Return the (x, y) coordinate for the center point of the cell that contains the specified text.  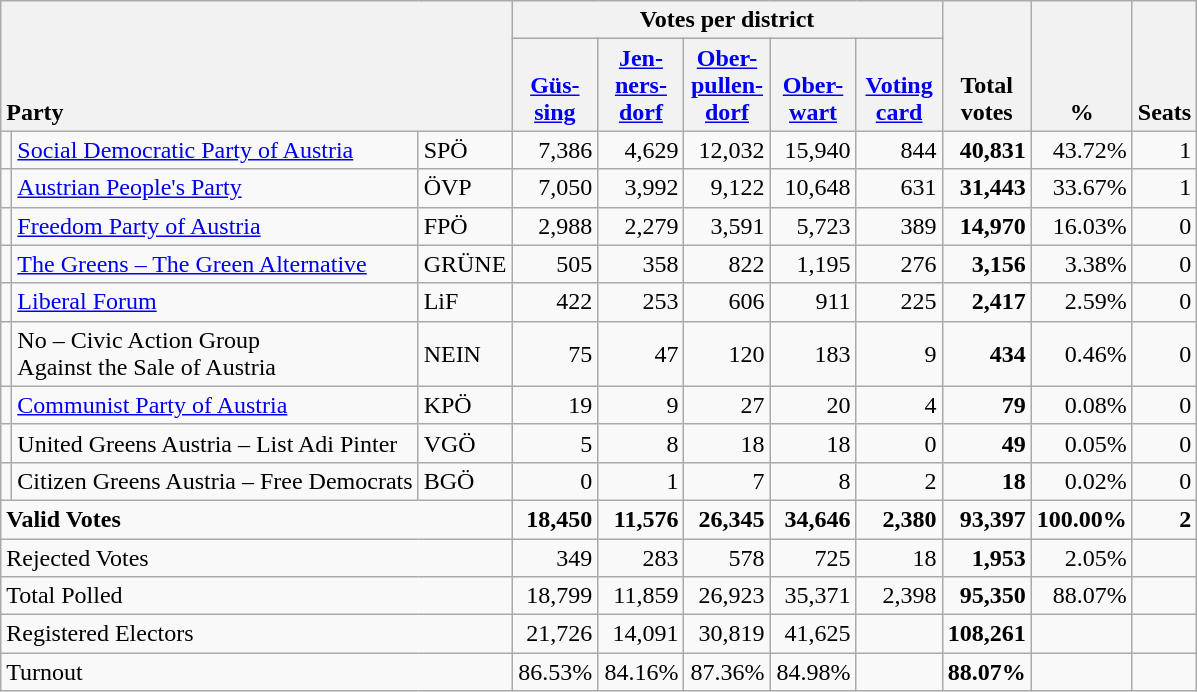
631 (899, 188)
11,576 (641, 519)
Valid Votes (256, 519)
VGÖ (465, 443)
3,591 (727, 226)
14,091 (641, 634)
911 (813, 302)
Party (256, 66)
0.46% (1082, 354)
47 (641, 354)
1,195 (813, 264)
5,723 (813, 226)
26,923 (727, 596)
18,450 (555, 519)
389 (899, 226)
120 (727, 354)
Güs-sing (555, 85)
7,050 (555, 188)
2,988 (555, 226)
100.00% (1082, 519)
358 (641, 264)
30,819 (727, 634)
Votes per district (727, 20)
Seats (1164, 66)
20 (813, 405)
349 (555, 557)
7 (727, 481)
Austrian People's Party (215, 188)
7,386 (555, 150)
% (1082, 66)
27 (727, 405)
4 (899, 405)
84.98% (813, 672)
2,279 (641, 226)
18,799 (555, 596)
108,261 (986, 634)
578 (727, 557)
75 (555, 354)
822 (727, 264)
LiF (465, 302)
95,350 (986, 596)
276 (899, 264)
11,859 (641, 596)
505 (555, 264)
United Greens Austria – List Adi Pinter (215, 443)
183 (813, 354)
26,345 (727, 519)
0.02% (1082, 481)
Liberal Forum (215, 302)
31,443 (986, 188)
0.08% (1082, 405)
225 (899, 302)
Votingcard (899, 85)
2.05% (1082, 557)
283 (641, 557)
49 (986, 443)
1,953 (986, 557)
2,398 (899, 596)
Citizen Greens Austria – Free Democrats (215, 481)
KPÖ (465, 405)
43.72% (1082, 150)
12,032 (727, 150)
434 (986, 354)
Social Democratic Party of Austria (215, 150)
41,625 (813, 634)
16.03% (1082, 226)
2,380 (899, 519)
Ober-pullen-dorf (727, 85)
35,371 (813, 596)
87.36% (727, 672)
2,417 (986, 302)
Registered Electors (256, 634)
14,970 (986, 226)
FPÖ (465, 226)
86.53% (555, 672)
Total Polled (256, 596)
Ober-wart (813, 85)
Totalvotes (986, 66)
4,629 (641, 150)
10,648 (813, 188)
3.38% (1082, 264)
Jen-ners-dorf (641, 85)
21,726 (555, 634)
34,646 (813, 519)
Rejected Votes (256, 557)
253 (641, 302)
Communist Party of Austria (215, 405)
84.16% (641, 672)
ÖVP (465, 188)
9,122 (727, 188)
No – Civic Action GroupAgainst the Sale of Austria (215, 354)
725 (813, 557)
BGÖ (465, 481)
Turnout (256, 672)
93,397 (986, 519)
SPÖ (465, 150)
40,831 (986, 150)
0.05% (1082, 443)
606 (727, 302)
NEIN (465, 354)
33.67% (1082, 188)
5 (555, 443)
3,156 (986, 264)
79 (986, 405)
2.59% (1082, 302)
Freedom Party of Austria (215, 226)
3,992 (641, 188)
GRÜNE (465, 264)
422 (555, 302)
19 (555, 405)
The Greens – The Green Alternative (215, 264)
15,940 (813, 150)
844 (899, 150)
